Scan for the cell matching the given text and deliver its [X, Y] coordinate at center. 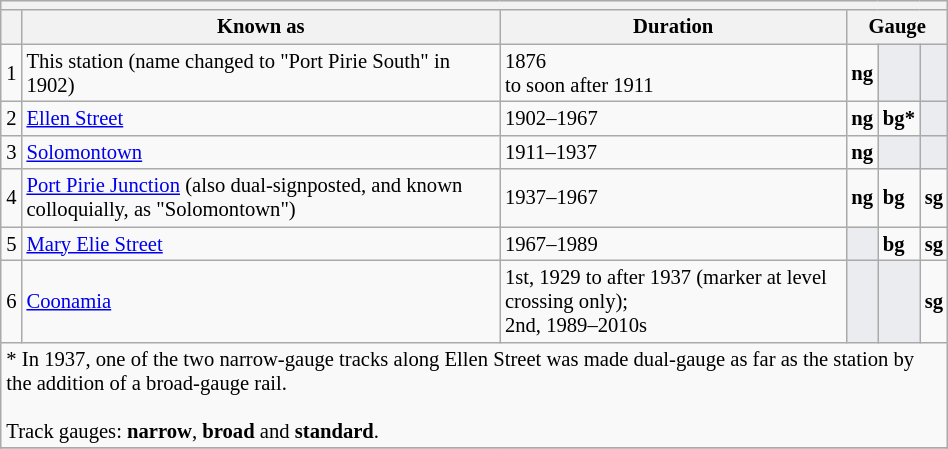
Mary Elie Street [261, 244]
Solomontown [261, 152]
1st, 1929 to after 1937 (marker at level crossing only);2nd, 1989–2010s [673, 302]
This station (name changed to "Port Pirie South" in 1902) [261, 73]
1876to soon after 1911 [673, 73]
Port Pirie Junction (also dual-signposted, and known colloquially, as "Solomontown") [261, 198]
4 [11, 198]
Ellen Street [261, 119]
2 [11, 119]
Known as [261, 27]
bg* [899, 119]
Coonamia [261, 302]
1937–1967 [673, 198]
1 [11, 73]
1902–1967 [673, 119]
3 [11, 152]
1911–1937 [673, 152]
1967–1989 [673, 244]
Gauge [897, 27]
6 [11, 302]
5 [11, 244]
Duration [673, 27]
